From the cell containing the given text, extract its center point as (X, Y) coordinate. 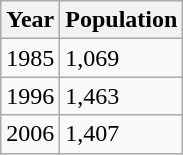
1,069 (122, 58)
1,463 (122, 96)
2006 (30, 134)
Year (30, 20)
1,407 (122, 134)
1996 (30, 96)
1985 (30, 58)
Population (122, 20)
